Locate the cell with the specified text and output its (x, y) center coordinate. 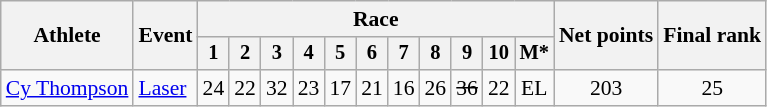
Final rank (712, 36)
1 (214, 54)
Race (376, 19)
3 (277, 54)
Laser (165, 88)
Event (165, 36)
Cy Thompson (68, 88)
17 (340, 88)
5 (340, 54)
25 (712, 88)
Net points (606, 36)
10 (499, 54)
Athlete (68, 36)
EL (534, 88)
2 (245, 54)
M* (534, 54)
23 (309, 88)
16 (404, 88)
9 (467, 54)
26 (436, 88)
36 (467, 88)
203 (606, 88)
4 (309, 54)
6 (372, 54)
32 (277, 88)
7 (404, 54)
21 (372, 88)
8 (436, 54)
24 (214, 88)
